Detect which cell encompasses the target text, then output its [X, Y] center coordinate. 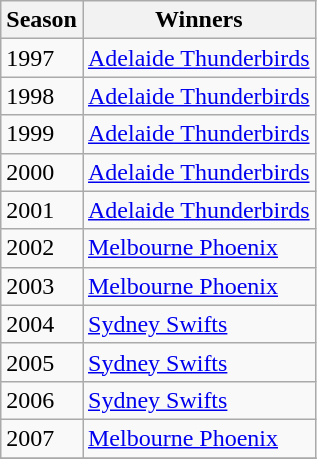
2002 [42, 248]
2004 [42, 324]
2003 [42, 286]
2006 [42, 400]
2000 [42, 172]
Winners [198, 20]
2001 [42, 210]
2005 [42, 362]
1997 [42, 58]
Season [42, 20]
1999 [42, 134]
1998 [42, 96]
2007 [42, 438]
